Return the [x, y] coordinate for the center point of the cell that contains the specified text.  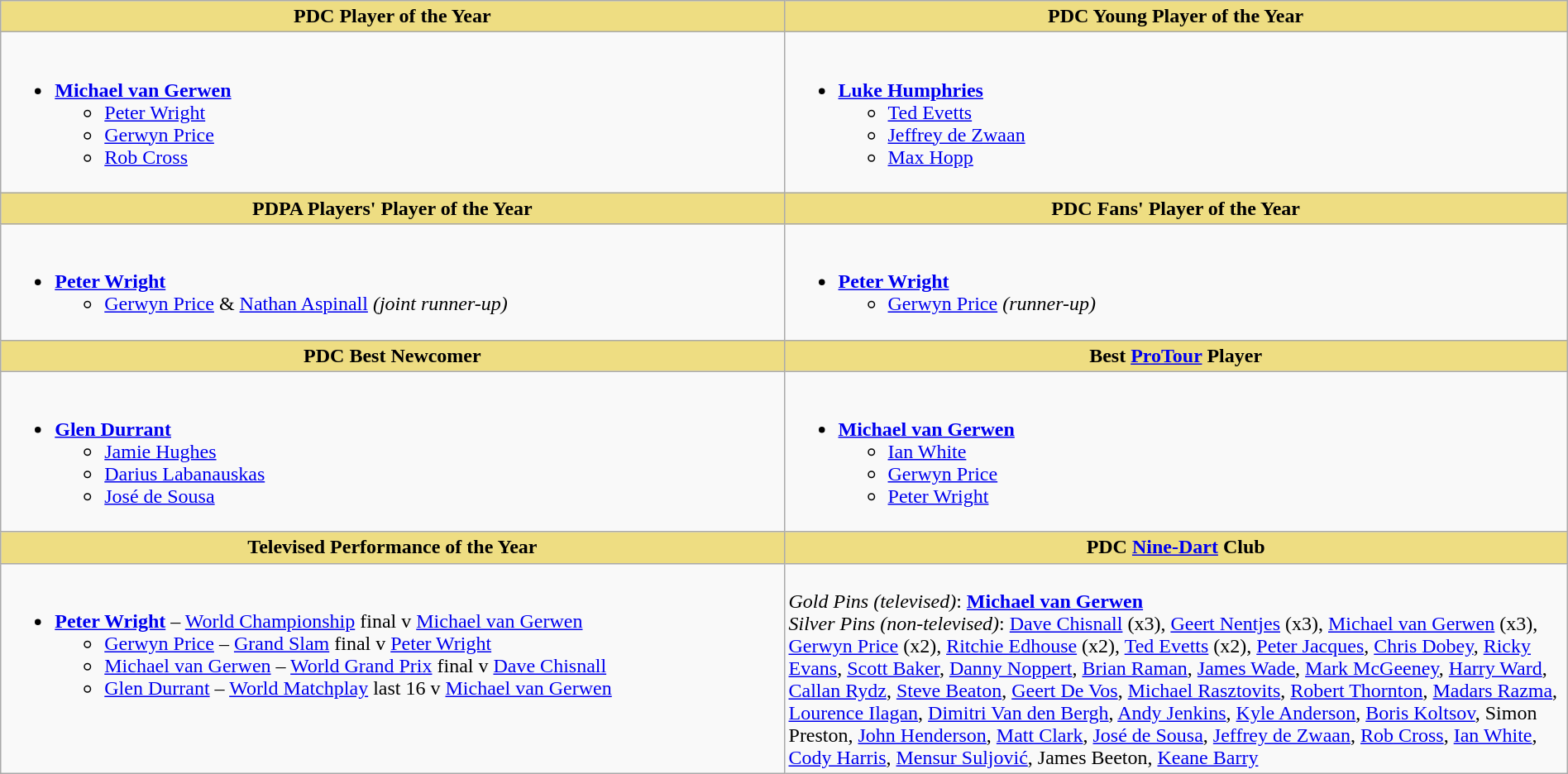
Glen DurrantJamie HughesDarius LabanauskasJosé de Sousa [392, 451]
PDC Nine-Dart Club [1176, 547]
Televised Performance of the Year [392, 547]
Michael van GerwenPeter WrightGerwyn PriceRob Cross [392, 112]
PDPA Players' Player of the Year [392, 208]
Peter WrightGerwyn Price (runner-up) [1176, 282]
Peter WrightGerwyn Price & Nathan Aspinall (joint runner-up) [392, 282]
PDC Best Newcomer [392, 356]
Best ProTour Player [1176, 356]
PDC Young Player of the Year [1176, 17]
PDC Player of the Year [392, 17]
Michael van GerwenIan WhiteGerwyn PricePeter Wright [1176, 451]
PDC Fans' Player of the Year [1176, 208]
Luke HumphriesTed EvettsJeffrey de ZwaanMax Hopp [1176, 112]
